Provide the [X, Y] coordinate of the cell's center where the given text is located.  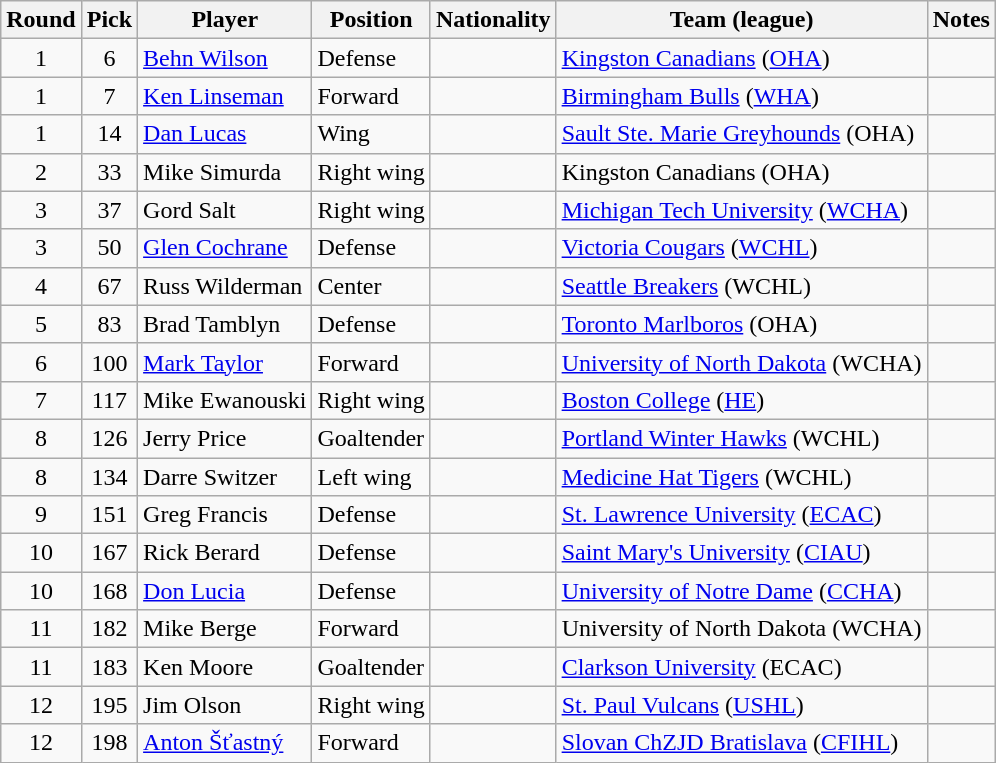
Russ Wilderman [225, 286]
Sault Ste. Marie Greyhounds (OHA) [742, 134]
Jim Olson [225, 705]
Greg Francis [225, 515]
Round [41, 20]
Glen Cochrane [225, 248]
2 [41, 172]
Mike Ewanouski [225, 400]
Clarkson University (ECAC) [742, 667]
Slovan ChZJD Bratislava (CFIHL) [742, 743]
83 [109, 324]
50 [109, 248]
9 [41, 515]
198 [109, 743]
4 [41, 286]
67 [109, 286]
Medicine Hat Tigers (WCHL) [742, 477]
Don Lucia [225, 591]
Boston College (HE) [742, 400]
Position [371, 20]
Mark Taylor [225, 362]
Seattle Breakers (WCHL) [742, 286]
Anton Šťastný [225, 743]
Michigan Tech University (WCHA) [742, 210]
14 [109, 134]
Darre Switzer [225, 477]
Ken Moore [225, 667]
100 [109, 362]
33 [109, 172]
134 [109, 477]
Jerry Price [225, 438]
Notes [961, 20]
Birmingham Bulls (WHA) [742, 96]
183 [109, 667]
Rick Berard [225, 553]
St. Paul Vulcans (USHL) [742, 705]
168 [109, 591]
Toronto Marlboros (OHA) [742, 324]
Left wing [371, 477]
Dan Lucas [225, 134]
37 [109, 210]
Mike Berge [225, 629]
182 [109, 629]
Gord Salt [225, 210]
Center [371, 286]
Victoria Cougars (WCHL) [742, 248]
Brad Tamblyn [225, 324]
St. Lawrence University (ECAC) [742, 515]
117 [109, 400]
167 [109, 553]
Nationality [493, 20]
Pick [109, 20]
Team (league) [742, 20]
Mike Simurda [225, 172]
126 [109, 438]
195 [109, 705]
Player [225, 20]
151 [109, 515]
University of Notre Dame (CCHA) [742, 591]
5 [41, 324]
Saint Mary's University (CIAU) [742, 553]
Behn Wilson [225, 58]
Wing [371, 134]
Ken Linseman [225, 96]
Portland Winter Hawks (WCHL) [742, 438]
